For the text-containing cell, return its midpoint in (X, Y) coordinate format. 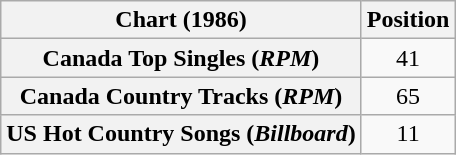
41 (408, 58)
11 (408, 134)
Position (408, 20)
Chart (1986) (181, 20)
US Hot Country Songs (Billboard) (181, 134)
65 (408, 96)
Canada Top Singles (RPM) (181, 58)
Canada Country Tracks (RPM) (181, 96)
